Scan for the cell matching the given text and deliver its (X, Y) coordinate at center. 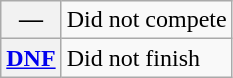
Did not finish (146, 58)
DNF (31, 58)
— (31, 20)
Did not compete (146, 20)
